Determine the (x, y) coordinate at the center of the cell enclosing the given text.  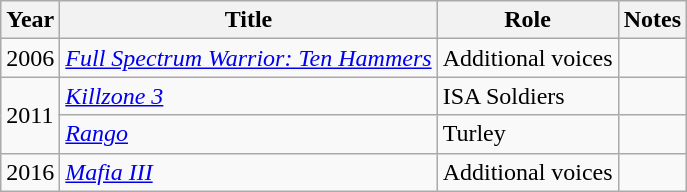
2006 (30, 58)
Rango (248, 134)
2016 (30, 172)
Turley (528, 134)
Mafia III (248, 172)
2011 (30, 115)
Full Spectrum Warrior: Ten Hammers (248, 58)
Killzone 3 (248, 96)
Role (528, 20)
ISA Soldiers (528, 96)
Notes (652, 20)
Title (248, 20)
Year (30, 20)
